Provide the (x, y) coordinate of the cell's center where the given text is located.  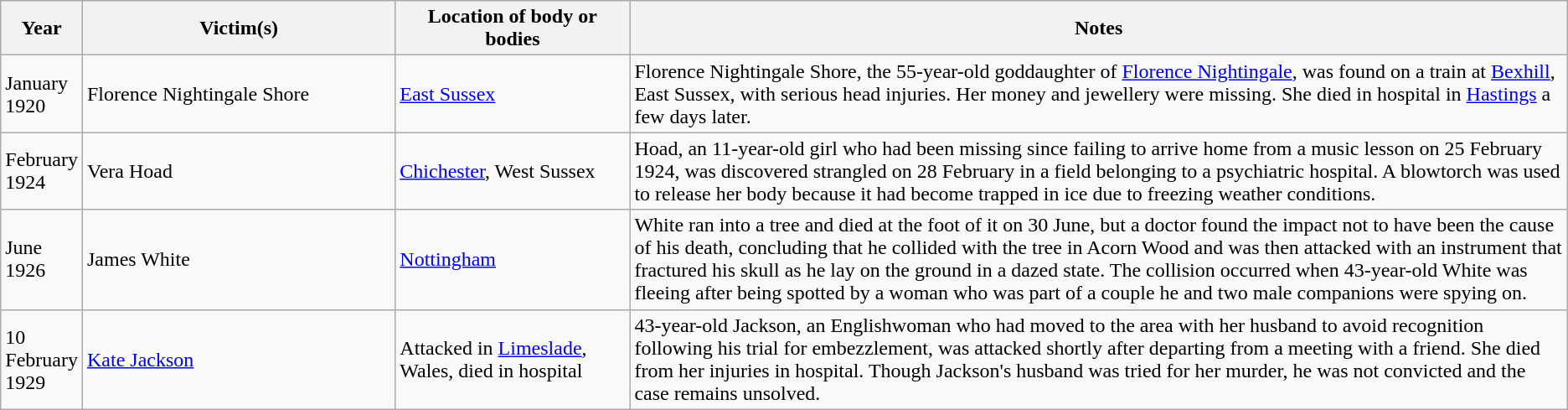
June 1926 (42, 260)
East Sussex (513, 94)
Location of body or bodies (513, 29)
Attacked in Limeslade, Wales, died in hospital (513, 359)
10 February 1929 (42, 359)
Year (42, 29)
Chichester, West Sussex (513, 171)
James White (238, 260)
February 1924 (42, 171)
Florence Nightingale Shore (238, 94)
Kate Jackson (238, 359)
Vera Hoad (238, 171)
January 1920 (42, 94)
Victim(s) (238, 29)
Nottingham (513, 260)
Notes (1099, 29)
